Pinpoint the cell where the given text exists, returning its (X, Y) midpoint coordinate. 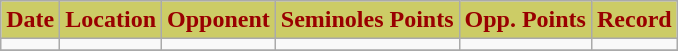
Location (111, 20)
Seminoles Points (367, 20)
Date (30, 20)
Opp. Points (525, 20)
Record (634, 20)
Opponent (219, 20)
